Search for the cell housing the specified text and yield its (X, Y) center coordinate. 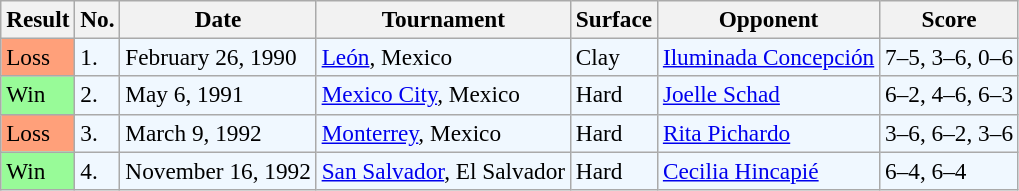
November 16, 1992 (218, 170)
No. (98, 19)
2. (98, 95)
3–6, 6–2, 3–6 (950, 133)
Surface (614, 19)
San Salvador, El Salvador (443, 170)
May 6, 1991 (218, 95)
Result (38, 19)
Iluminada Concepción (768, 57)
Opponent (768, 19)
February 26, 1990 (218, 57)
León, Mexico (443, 57)
Cecilia Hincapié (768, 170)
Tournament (443, 19)
3. (98, 133)
March 9, 1992 (218, 133)
Clay (614, 57)
Date (218, 19)
6–4, 6–4 (950, 170)
Score (950, 19)
6–2, 4–6, 6–3 (950, 95)
Mexico City, Mexico (443, 95)
Rita Pichardo (768, 133)
7–5, 3–6, 0–6 (950, 57)
4. (98, 170)
1. (98, 57)
Monterrey, Mexico (443, 133)
Joelle Schad (768, 95)
